From the cell containing the given text, extract its center point as [x, y] coordinate. 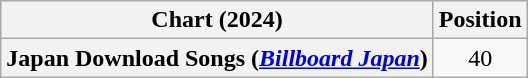
Position [480, 20]
Chart (2024) [218, 20]
40 [480, 58]
Japan Download Songs (Billboard Japan) [218, 58]
